Capture the cell that displays the provided text and extract its [X, Y] central coordinate. 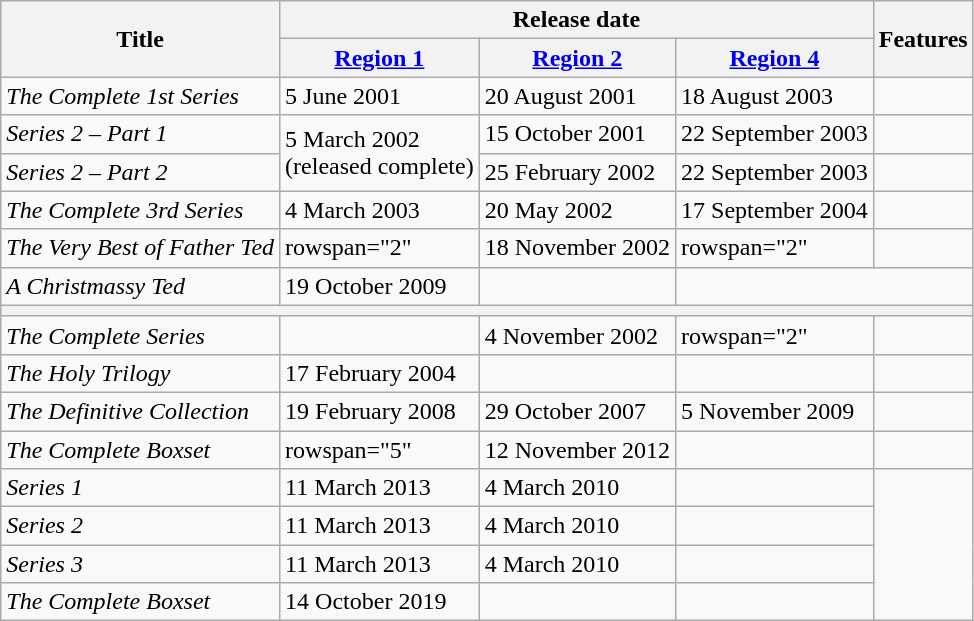
A Christmassy Ted [140, 286]
4 March 2003 [380, 210]
Region 1 [380, 58]
Series 2 – Part 1 [140, 134]
Series 2 [140, 526]
19 October 2009 [380, 286]
15 October 2001 [577, 134]
17 February 2004 [380, 373]
29 October 2007 [577, 411]
The Complete 1st Series [140, 96]
12 November 2012 [577, 449]
The Holy Trilogy [140, 373]
The Very Best of Father Ted [140, 248]
rowspan="5" [380, 449]
14 October 2019 [380, 602]
The Definitive Collection [140, 411]
The Complete 3rd Series [140, 210]
Title [140, 39]
20 May 2002 [577, 210]
20 August 2001 [577, 96]
5 March 2002(released complete) [380, 153]
4 November 2002 [577, 335]
Series 3 [140, 564]
18 November 2002 [577, 248]
17 September 2004 [775, 210]
25 February 2002 [577, 172]
5 November 2009 [775, 411]
Region 4 [775, 58]
5 June 2001 [380, 96]
Series 2 – Part 2 [140, 172]
Features [923, 39]
Release date [577, 20]
Series 1 [140, 488]
18 August 2003 [775, 96]
Region 2 [577, 58]
19 February 2008 [380, 411]
The Complete Series [140, 335]
